Output the [x, y] coordinate of the center of the cell containing the given text.  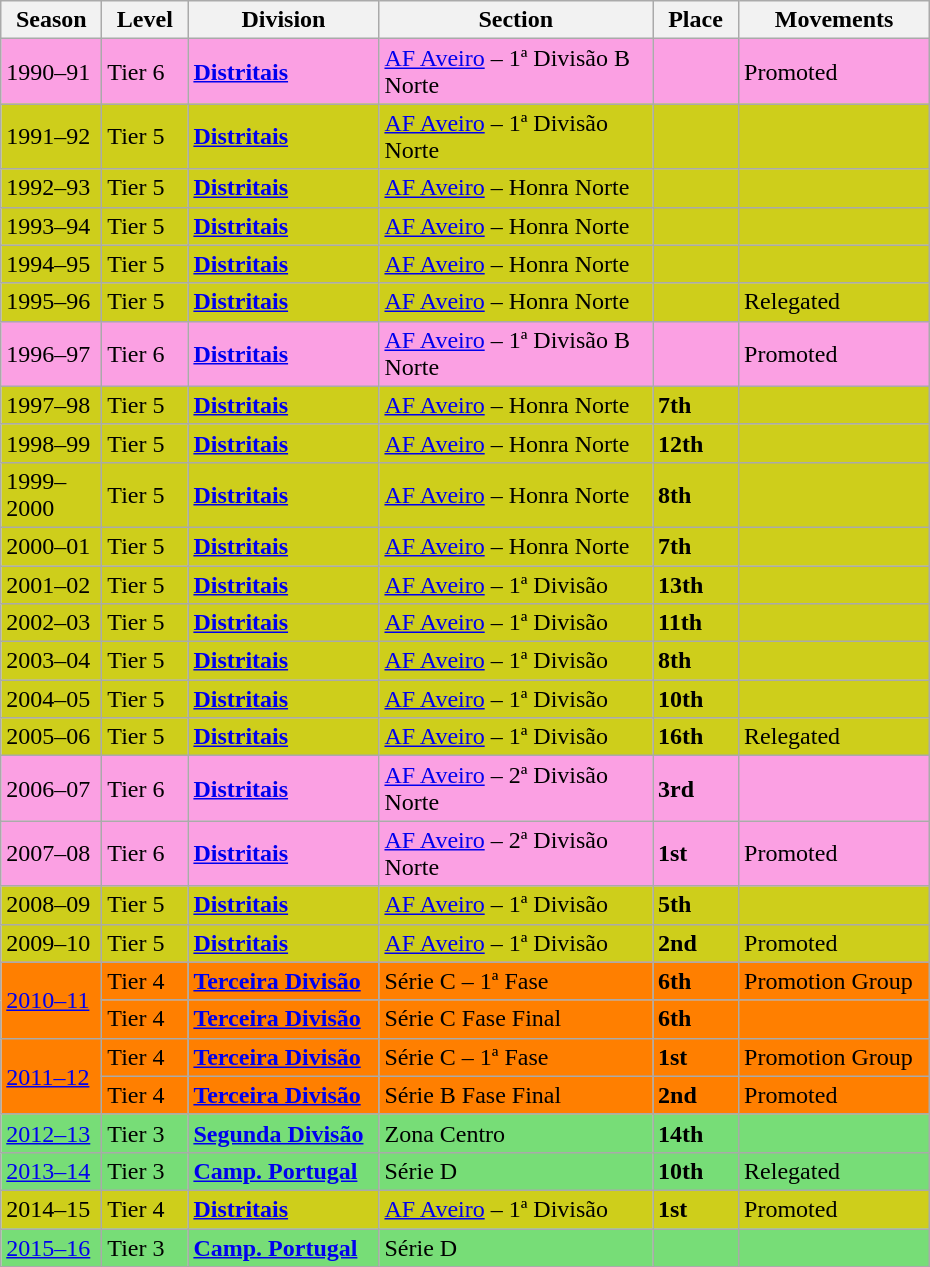
1992–93 [52, 188]
12th [695, 443]
2009–10 [52, 943]
1993–94 [52, 226]
Zona Centro [516, 1133]
2010–11 [52, 1000]
2013–14 [52, 1171]
2000–01 [52, 546]
1997–98 [52, 405]
1994–95 [52, 264]
2001–02 [52, 585]
Segunda Divisão [284, 1133]
2012–13 [52, 1133]
AF Aveiro – 1ª Divisão Norte [516, 136]
2004–05 [52, 699]
Série B Fase Final [516, 1095]
11th [695, 623]
1996–97 [52, 354]
14th [695, 1133]
16th [695, 737]
3rd [695, 788]
2014–15 [52, 1209]
1991–92 [52, 136]
2005–06 [52, 737]
13th [695, 585]
2011–12 [52, 1076]
2007–08 [52, 854]
Série C Fase Final [516, 1019]
2006–07 [52, 788]
Division [284, 20]
Season [52, 20]
1995–96 [52, 302]
1998–99 [52, 443]
2015–16 [52, 1247]
Section [516, 20]
Movements [834, 20]
2003–04 [52, 661]
2008–09 [52, 905]
1990–91 [52, 72]
5th [695, 905]
2002–03 [52, 623]
1999–2000 [52, 494]
Place [695, 20]
Level [145, 20]
